Provide the (x, y) coordinate of the cell's center where the given text is located.  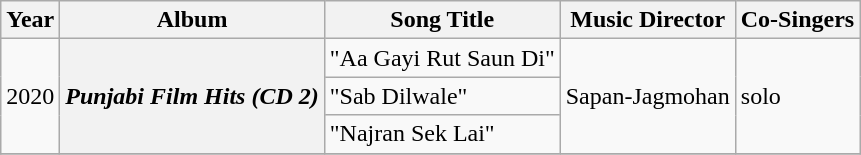
Song Title (442, 20)
Music Director (648, 20)
solo (797, 96)
Year (30, 20)
Sapan-Jagmohan (648, 96)
"Najran Sek Lai" (442, 134)
"Sab Dilwale" (442, 96)
2020 (30, 96)
"Aa Gayi Rut Saun Di" (442, 58)
Punjabi Film Hits (CD 2) (192, 96)
Album (192, 20)
Co-Singers (797, 20)
